Locate the cell with the specified text and output its (x, y) center coordinate. 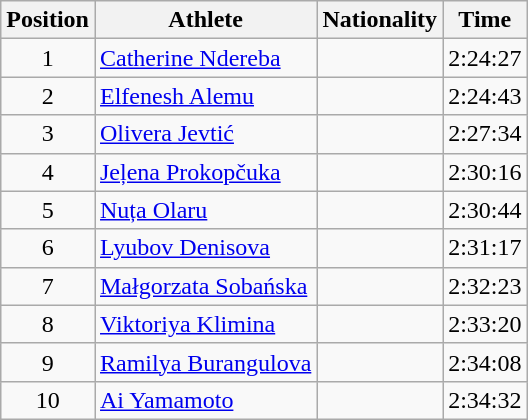
3 (48, 134)
1 (48, 58)
Lyubov Denisova (205, 248)
2:30:16 (485, 172)
Ramilya Burangulova (205, 362)
6 (48, 248)
4 (48, 172)
2:31:17 (485, 248)
5 (48, 210)
Viktoriya Klimina (205, 324)
7 (48, 286)
2:24:43 (485, 96)
2:32:23 (485, 286)
2:27:34 (485, 134)
Athlete (205, 20)
Olivera Jevtić (205, 134)
Nuța Olaru (205, 210)
8 (48, 324)
2:34:08 (485, 362)
Catherine Ndereba (205, 58)
Position (48, 20)
2:34:32 (485, 400)
Elfenesh Alemu (205, 96)
2:33:20 (485, 324)
2:24:27 (485, 58)
Małgorzata Sobańska (205, 286)
2:30:44 (485, 210)
2 (48, 96)
Nationality (380, 20)
Jeļena Prokopčuka (205, 172)
Time (485, 20)
10 (48, 400)
Ai Yamamoto (205, 400)
9 (48, 362)
